Determine the [x, y] coordinate at the center of the cell enclosing the given text.  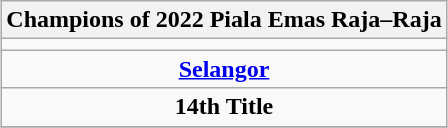
Champions of 2022 Piala Emas Raja–Raja [224, 20]
14th Title [224, 107]
Selangor [224, 69]
